Find where the given text appears and provide that cell's center as (X, Y) coordinate. 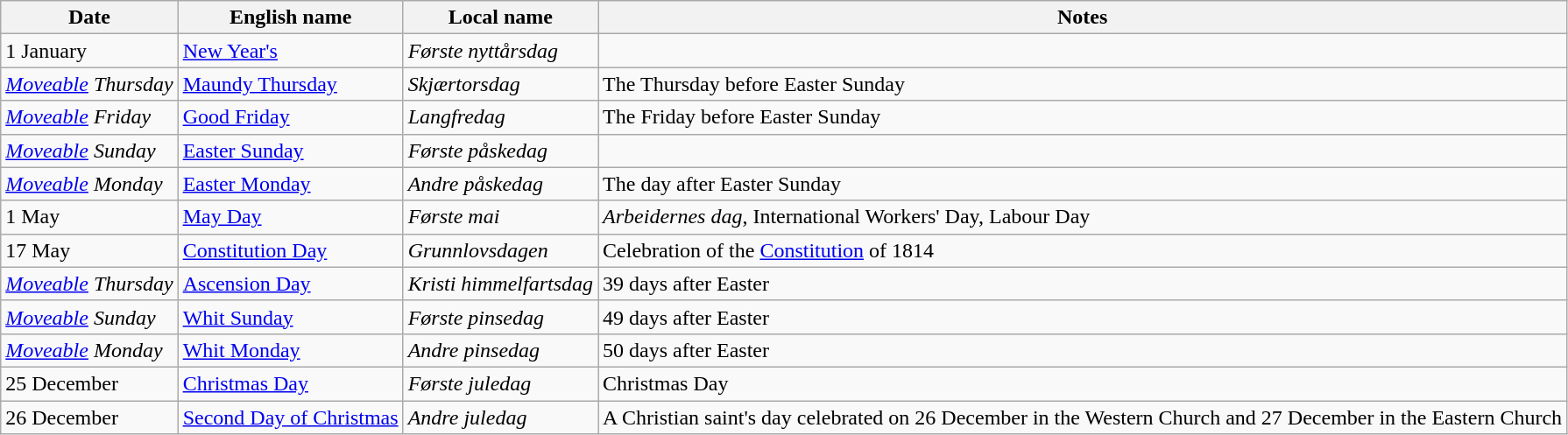
May Day (291, 217)
25 December (89, 383)
50 days after Easter (1083, 350)
Whit Sunday (291, 317)
Ascension Day (291, 284)
Første mai (500, 217)
The Friday before Easter Sunday (1083, 117)
1 January (89, 51)
39 days after Easter (1083, 284)
Second Day of Christmas (291, 417)
Grunnlovsdagen (500, 250)
17 May (89, 250)
The Thursday before Easter Sunday (1083, 84)
Moveable Friday (89, 117)
Celebration of the Constitution of 1814 (1083, 250)
Whit Monday (291, 350)
The day after Easter Sunday (1083, 184)
Første pinsedag (500, 317)
Local name (500, 18)
Langfredag (500, 117)
Første påskedag (500, 151)
Notes (1083, 18)
Maundy Thursday (291, 84)
26 December (89, 417)
Date (89, 18)
Easter Monday (291, 184)
Good Friday (291, 117)
Andre pinsedag (500, 350)
A Christian saint's day celebrated on 26 December in the Western Church and 27 December in the Eastern Church (1083, 417)
Arbeidernes dag, International Workers' Day, Labour Day (1083, 217)
Skjærtorsdag (500, 84)
1 May (89, 217)
Kristi himmelfartsdag (500, 284)
Easter Sunday (291, 151)
Andre påskedag (500, 184)
49 days after Easter (1083, 317)
Constitution Day (291, 250)
Første juledag (500, 383)
Første nyttårsdag (500, 51)
Andre juledag (500, 417)
English name (291, 18)
New Year's (291, 51)
